Scan for the cell matching the given text and deliver its (X, Y) coordinate at center. 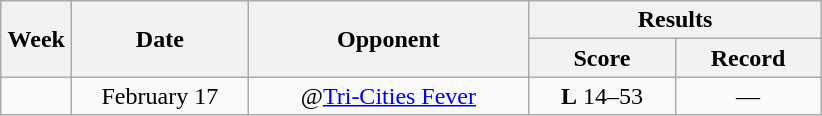
Score (602, 58)
Results (675, 20)
February 17 (160, 96)
Week (36, 39)
Date (160, 39)
Record (748, 58)
Opponent (388, 39)
— (748, 96)
L 14–53 (602, 96)
@Tri-Cities Fever (388, 96)
